Determine the (X, Y) coordinate at the center of the cell enclosing the given text.  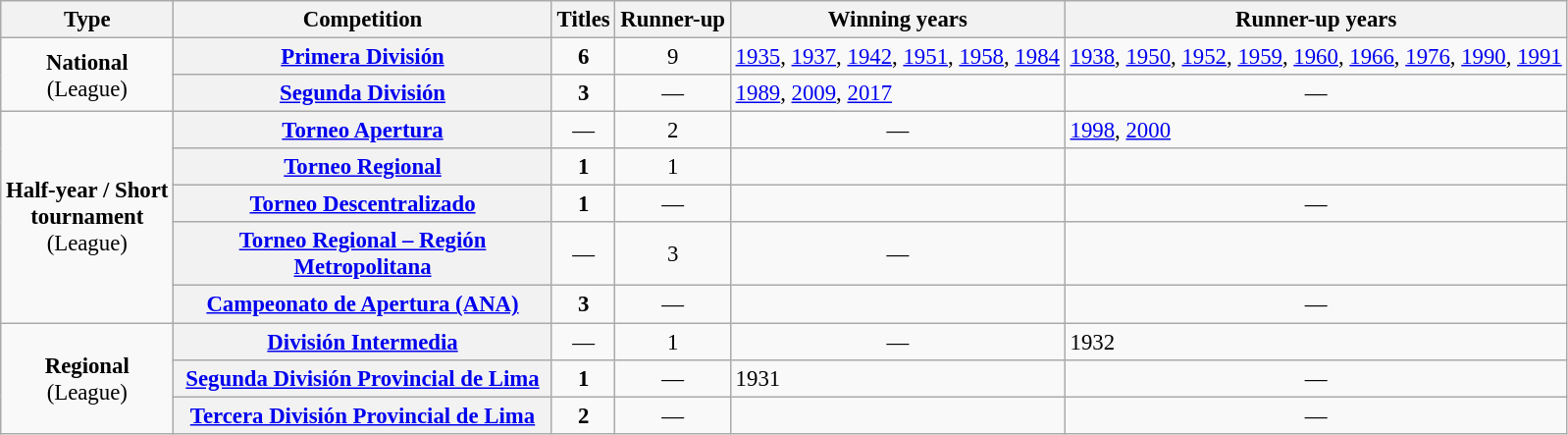
Primera División (363, 57)
Segunda División Provincial de Lima (363, 378)
Regional(League) (87, 379)
Torneo Descentralizado (363, 204)
Competition (363, 20)
Half-year / Shorttournament(League) (87, 218)
Campeonato de Apertura (ANA) (363, 304)
Torneo Regional (363, 167)
Type (87, 20)
1989, 2009, 2017 (897, 93)
Tercera División Provincial de Lima (363, 415)
Segunda División (363, 93)
1935, 1937, 1942, 1951, 1958, 1984 (897, 57)
9 (673, 57)
Runner-up (673, 20)
Winning years (897, 20)
1938, 1950, 1952, 1959, 1960, 1966, 1976, 1990, 1991 (1316, 57)
1932 (1316, 342)
6 (583, 57)
1931 (897, 378)
Runner-up years (1316, 20)
1998, 2000 (1316, 131)
Torneo Apertura (363, 131)
National(League) (87, 75)
Torneo Regional – Región Metropolitana (363, 253)
División Intermedia (363, 342)
Titles (583, 20)
